Return [X, Y] of the center of cell containing provided text 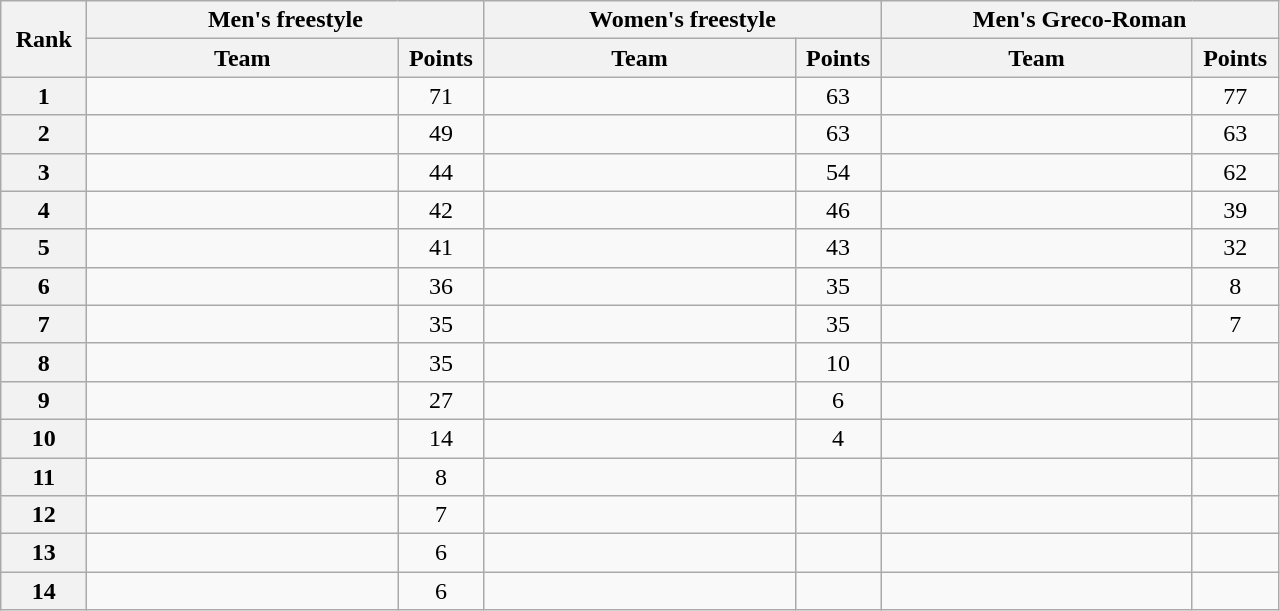
27 [441, 400]
12 [44, 515]
2 [44, 134]
41 [441, 248]
39 [1235, 210]
49 [441, 134]
42 [441, 210]
77 [1235, 96]
36 [441, 286]
71 [441, 96]
13 [44, 553]
Men's Greco-Roman [1080, 20]
54 [838, 172]
Men's freestyle [286, 20]
62 [1235, 172]
43 [838, 248]
44 [441, 172]
9 [44, 400]
1 [44, 96]
5 [44, 248]
3 [44, 172]
32 [1235, 248]
Women's freestyle [682, 20]
11 [44, 477]
Rank [44, 39]
46 [838, 210]
